Provide the (x, y) coordinate of the cell's center where the given text is located.  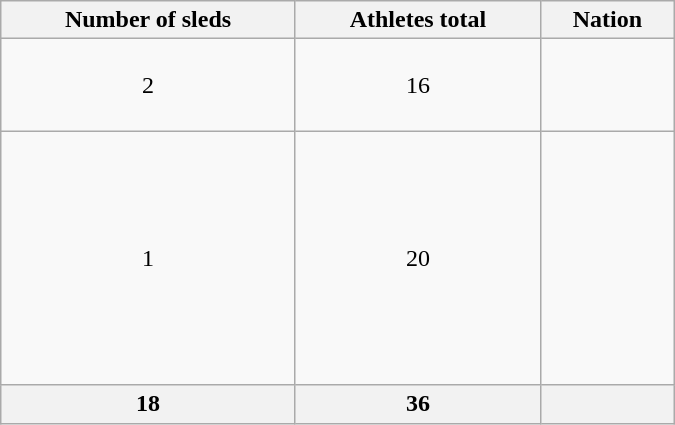
18 (148, 404)
Number of sleds (148, 20)
Nation (608, 20)
20 (418, 258)
36 (418, 404)
2 (148, 85)
16 (418, 85)
1 (148, 258)
Athletes total (418, 20)
